Extract the (x, y) coordinate from the center of the cell holding the provided text.  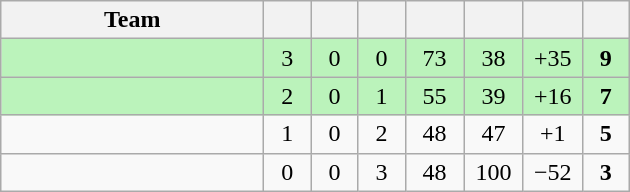
−52 (552, 172)
47 (494, 134)
5 (606, 134)
9 (606, 58)
7 (606, 96)
+16 (552, 96)
38 (494, 58)
73 (434, 58)
100 (494, 172)
55 (434, 96)
+1 (552, 134)
Team (132, 20)
+35 (552, 58)
39 (494, 96)
